Find where the given text appears and provide that cell's center as (x, y) coordinate. 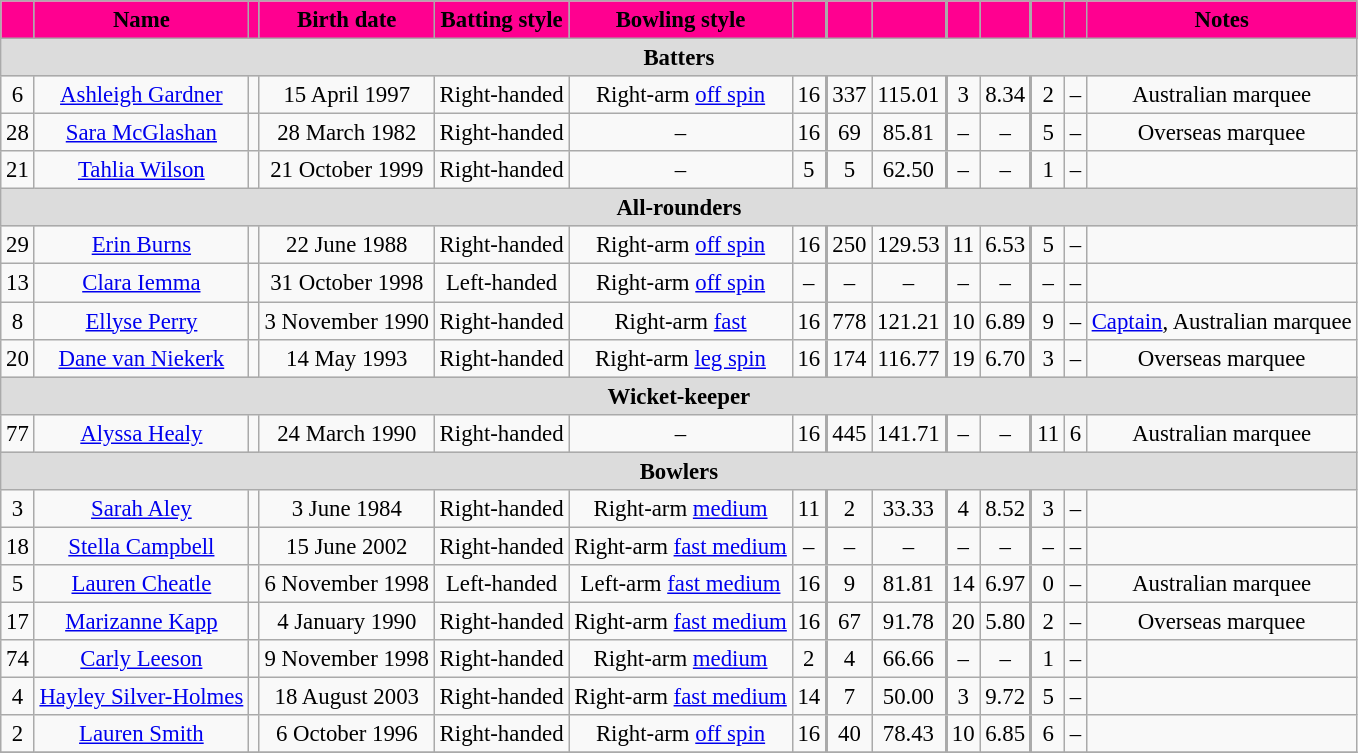
Batters (679, 58)
6.53 (1006, 245)
Stella Campbell (141, 546)
8.52 (1006, 509)
Birth date (346, 20)
116.77 (909, 358)
9.72 (1006, 697)
21 October 1999 (346, 170)
28 (18, 133)
91.78 (909, 621)
31 October 1998 (346, 283)
Clara Iemma (141, 283)
18 (18, 546)
78.43 (909, 734)
115.01 (909, 95)
8.34 (1006, 95)
29 (18, 245)
28 March 1982 (346, 133)
129.53 (909, 245)
121.21 (909, 321)
74 (18, 659)
Right-arm leg spin (680, 358)
14 May 1993 (346, 358)
81.81 (909, 584)
Ellyse Perry (141, 321)
4 January 1990 (346, 621)
174 (849, 358)
6.85 (1006, 734)
50.00 (909, 697)
3 November 1990 (346, 321)
Erin Burns (141, 245)
8 (18, 321)
Sara McGlashan (141, 133)
Captain, Australian marquee (1222, 321)
0 (1048, 584)
6 November 1998 (346, 584)
Carly Leeson (141, 659)
21 (18, 170)
Lauren Cheatle (141, 584)
778 (849, 321)
337 (849, 95)
15 June 2002 (346, 546)
Left-arm fast medium (680, 584)
3 June 1984 (346, 509)
33.33 (909, 509)
5.80 (1006, 621)
40 (849, 734)
66.66 (909, 659)
Batting style (502, 20)
Name (141, 20)
All-rounders (679, 208)
Alyssa Healy (141, 433)
Ashleigh Gardner (141, 95)
Tahlia Wilson (141, 170)
Wicket-keeper (679, 396)
6.97 (1006, 584)
15 April 1997 (346, 95)
Sarah Aley (141, 509)
Bowling style (680, 20)
6.89 (1006, 321)
77 (18, 433)
13 (18, 283)
17 (18, 621)
Right-arm fast (680, 321)
Dane van Niekerk (141, 358)
250 (849, 245)
67 (849, 621)
445 (849, 433)
6.70 (1006, 358)
9 November 1998 (346, 659)
18 August 2003 (346, 697)
Bowlers (679, 471)
19 (963, 358)
7 (849, 697)
22 June 1988 (346, 245)
69 (849, 133)
Marizanne Kapp (141, 621)
Notes (1222, 20)
62.50 (909, 170)
6 October 1996 (346, 734)
Hayley Silver-Holmes (141, 697)
Lauren Smith (141, 734)
24 March 1990 (346, 433)
85.81 (909, 133)
141.71 (909, 433)
